Scan for the cell matching the given text and deliver its [X, Y] coordinate at center. 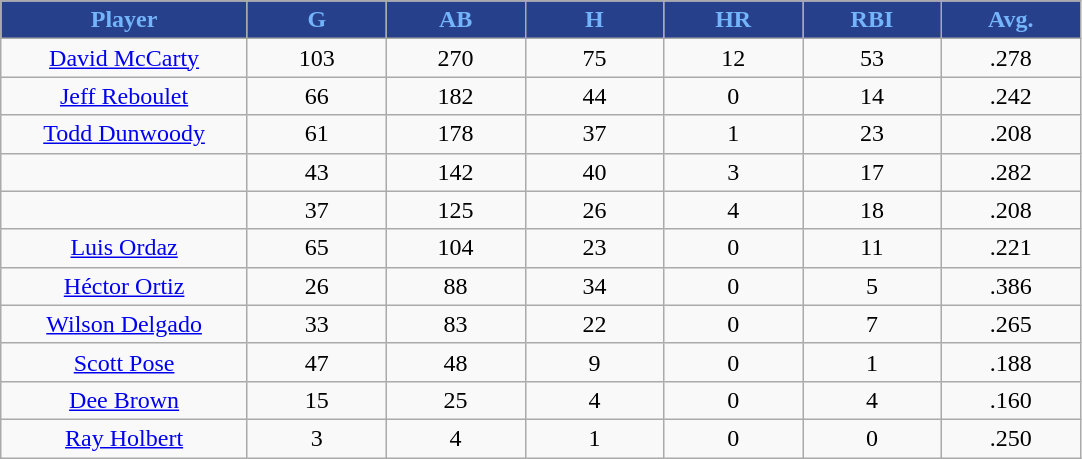
33 [316, 324]
AB [456, 20]
83 [456, 324]
25 [456, 400]
H [594, 20]
.221 [1010, 248]
.282 [1010, 172]
53 [872, 58]
44 [594, 96]
22 [594, 324]
.188 [1010, 362]
142 [456, 172]
178 [456, 134]
66 [316, 96]
125 [456, 210]
104 [456, 248]
11 [872, 248]
Ray Holbert [124, 438]
103 [316, 58]
Todd Dunwoody [124, 134]
48 [456, 362]
Player [124, 20]
G [316, 20]
Héctor Ortiz [124, 286]
7 [872, 324]
Avg. [1010, 20]
40 [594, 172]
88 [456, 286]
47 [316, 362]
43 [316, 172]
.250 [1010, 438]
Dee Brown [124, 400]
David McCarty [124, 58]
.265 [1010, 324]
65 [316, 248]
14 [872, 96]
.242 [1010, 96]
Wilson Delgado [124, 324]
.160 [1010, 400]
34 [594, 286]
75 [594, 58]
5 [872, 286]
.278 [1010, 58]
182 [456, 96]
RBI [872, 20]
15 [316, 400]
18 [872, 210]
Luis Ordaz [124, 248]
270 [456, 58]
Scott Pose [124, 362]
Jeff Reboulet [124, 96]
.386 [1010, 286]
17 [872, 172]
HR [734, 20]
12 [734, 58]
9 [594, 362]
61 [316, 134]
